Detect which cell encompasses the target text, then output its [x, y] center coordinate. 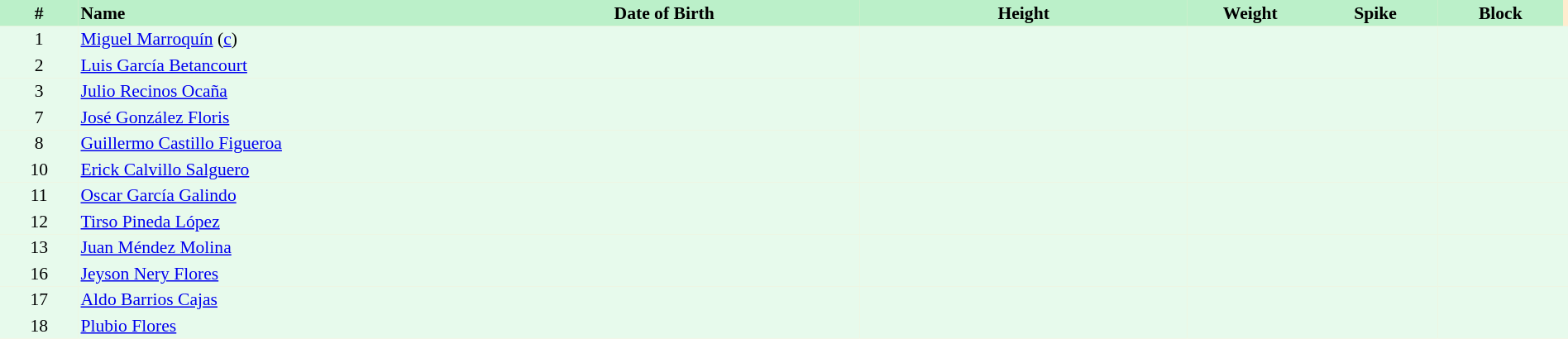
Jeyson Nery Flores [273, 274]
13 [39, 248]
3 [39, 91]
Juan Méndez Molina [273, 248]
Plubio Flores [273, 326]
Julio Recinos Ocaña [273, 91]
Oscar García Galindo [273, 195]
Weight [1250, 13]
Height [1024, 13]
Erick Calvillo Salguero [273, 169]
17 [39, 299]
Luis García Betancourt [273, 65]
16 [39, 274]
Aldo Barrios Cajas [273, 299]
1 [39, 40]
Block [1500, 13]
Miguel Marroquín (c) [273, 40]
12 [39, 222]
10 [39, 169]
José González Floris [273, 117]
Tirso Pineda López [273, 222]
Name [273, 13]
# [39, 13]
8 [39, 144]
2 [39, 65]
Guillermo Castillo Figueroa [273, 144]
7 [39, 117]
Spike [1374, 13]
18 [39, 326]
Date of Birth [664, 13]
11 [39, 195]
